Output the (x, y) coordinate of the center of the cell containing the given text.  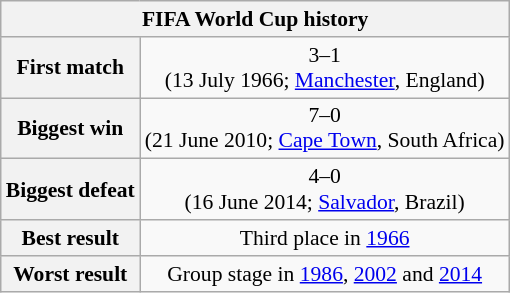
Third place in 1966 (325, 238)
4–0 (16 June 2014; Salvador, Brazil) (325, 190)
Best result (70, 238)
FIFA World Cup history (256, 19)
Biggest defeat (70, 190)
Group stage in 1986, 2002 and 2014 (325, 274)
Worst result (70, 274)
First match (70, 68)
3–1 (13 July 1966; Manchester, England) (325, 68)
7–0 (21 June 2010; Cape Town, South Africa) (325, 128)
Biggest win (70, 128)
